Pinpoint the cell where the given text exists, returning its [x, y] midpoint coordinate. 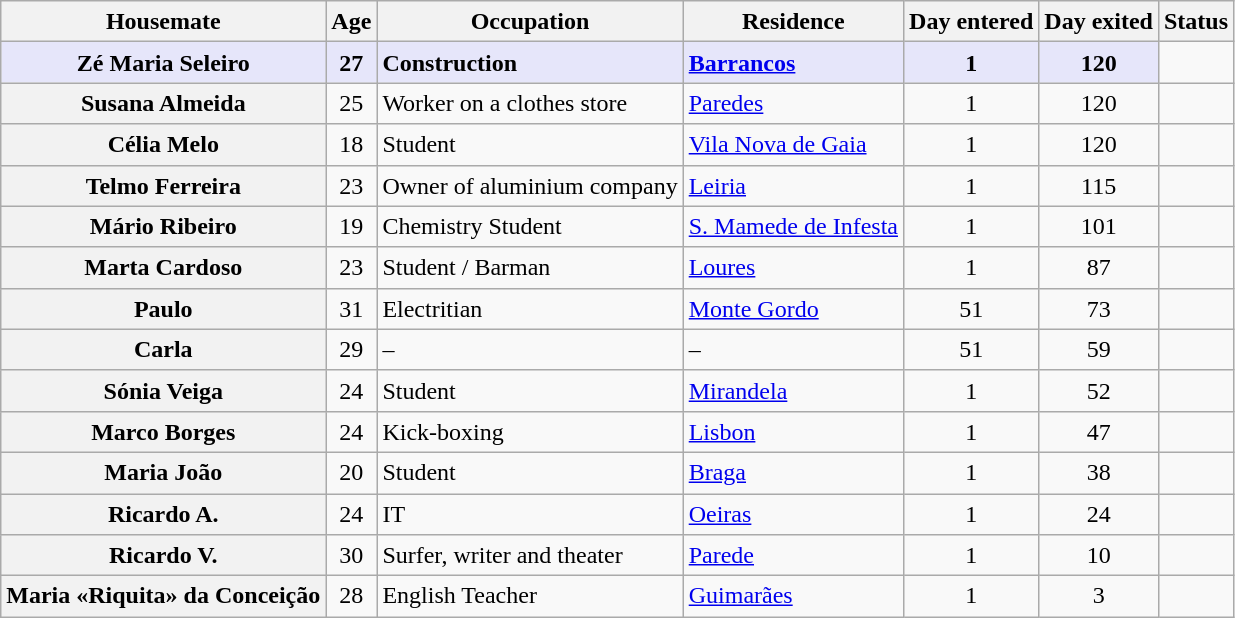
29 [352, 350]
Housemate [164, 22]
Student / Barman [530, 268]
Monte Gordo [793, 308]
Occupation [530, 22]
Loures [793, 268]
Maria João [164, 472]
19 [352, 226]
20 [352, 472]
Vila Nova de Gaia [793, 144]
Braga [793, 472]
Electritian [530, 308]
Telmo Ferreira [164, 186]
Ricardo V. [164, 556]
Marco Borges [164, 432]
27 [352, 62]
Chemistry Student [530, 226]
Susana Almeida [164, 104]
Kick-boxing [530, 432]
10 [1099, 556]
Status [1196, 22]
Maria «Riquita» da Conceição [164, 596]
38 [1099, 472]
Carla [164, 350]
Owner of aluminium company [530, 186]
Mirandela [793, 390]
18 [352, 144]
Marta Cardoso [164, 268]
Sónia Veiga [164, 390]
59 [1099, 350]
English Teacher [530, 596]
73 [1099, 308]
25 [352, 104]
Age [352, 22]
Paulo [164, 308]
3 [1099, 596]
Lisbon [793, 432]
Barrancos [793, 62]
Paredes [793, 104]
47 [1099, 432]
Worker on a clothes store [530, 104]
Parede [793, 556]
30 [352, 556]
Day entered [972, 22]
Guimarães [793, 596]
Construction [530, 62]
Leiria [793, 186]
101 [1099, 226]
31 [352, 308]
115 [1099, 186]
IT [530, 514]
Residence [793, 22]
Day exited [1099, 22]
52 [1099, 390]
87 [1099, 268]
S. Mamede de Infesta [793, 226]
Surfer, writer and theater [530, 556]
Célia Melo [164, 144]
Ricardo A. [164, 514]
Zé Maria Seleiro [164, 62]
Mário Ribeiro [164, 226]
Oeiras [793, 514]
28 [352, 596]
